Locate the cell with the specified text and output its (x, y) center coordinate. 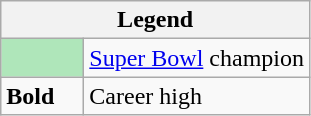
Legend (156, 20)
Career high (197, 96)
Super Bowl champion (197, 58)
Bold (42, 96)
